Return [X, Y] of the center of cell containing provided text 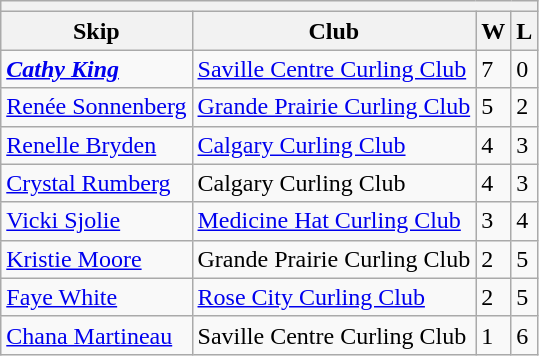
Vicki Sjolie [96, 221]
1 [494, 335]
Kristie Moore [96, 259]
L [524, 31]
0 [524, 69]
Club [334, 31]
Medicine Hat Curling Club [334, 221]
Rose City Curling Club [334, 297]
Renelle Bryden [96, 145]
Skip [96, 31]
Cathy King [96, 69]
Chana Martineau [96, 335]
7 [494, 69]
Crystal Rumberg [96, 183]
W [494, 31]
Renée Sonnenberg [96, 107]
6 [524, 335]
Faye White [96, 297]
